Extract the [X, Y] coordinate from the center of the cell holding the provided text.  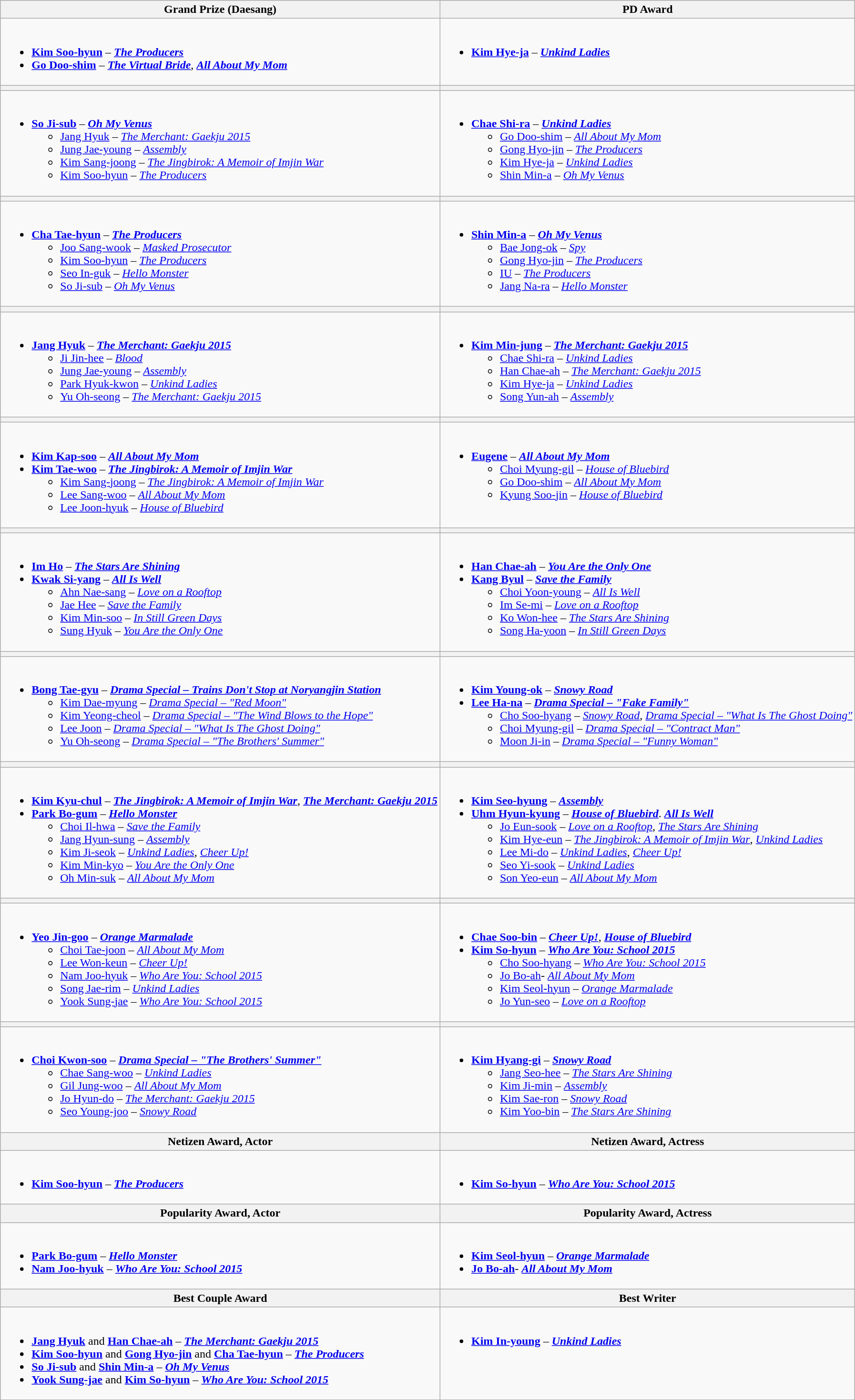
Popularity Award, Actress [647, 1213]
Popularity Award, Actor [220, 1213]
Grand Prize (Daesang) [220, 10]
Kim Hyang-gi – Snowy RoadJang Seo-hee – The Stars Are ShiningKim Ji-min – AssemblyKim Sae-ron – Snowy RoadKim Yoo-bin – The Stars Are Shining [647, 1080]
Kim Hye-ja – Unkind Ladies [647, 52]
Best Writer [647, 1298]
Park Bo-gum – Hello MonsterNam Joo-hyuk – Who Are You: School 2015 [220, 1256]
Netizen Award, Actor [220, 1141]
Kim Soo-hyun – The ProducersGo Doo-shim – The Virtual Bride, All About My Mom [220, 52]
PD Award [647, 10]
Cha Tae-hyun – The ProducersJoo Sang-wook – Masked ProsecutorKim Soo-hyun – The ProducersSeo In-guk – Hello MonsterSo Ji-sub – Oh My Venus [220, 254]
Jang Hyuk – The Merchant: Gaekju 2015Ji Jin-hee – BloodJung Jae-young – AssemblyPark Hyuk-kwon – Unkind LadiesYu Oh-seong – The Merchant: Gaekju 2015 [220, 364]
Kim So-hyun – Who Are You: School 2015 [647, 1177]
Chae Shi-ra – Unkind LadiesGo Doo-shim – All About My MomGong Hyo-jin – The ProducersKim Hye-ja – Unkind LadiesShin Min-a – Oh My Venus [647, 143]
Best Couple Award [220, 1298]
Shin Min-a – Oh My VenusBae Jong-ok – SpyGong Hyo-jin – The ProducersIU – The ProducersJang Na-ra – Hello Monster [647, 254]
Kim Seol-hyun – Orange MarmaladeJo Bo-ah- All About My Mom [647, 1256]
Eugene – All About My MomChoi Myung-gil – House of BluebirdGo Doo-shim – All About My MomKyung Soo-jin – House of Bluebird [647, 475]
Kim In-young – Unkind Ladies [647, 1353]
Kim Soo-hyun – The Producers [220, 1177]
Netizen Award, Actress [647, 1141]
